Output the (x, y) coordinate of the center of the cell containing the given text.  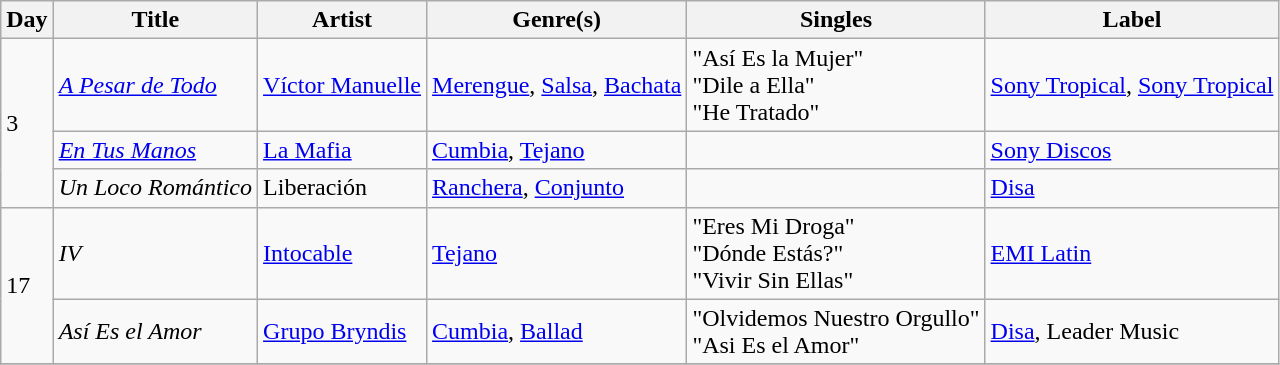
Sony Discos (1132, 150)
Disa (1132, 188)
A Pesar de Todo (155, 85)
Intocable (342, 253)
Grupo Bryndis (342, 332)
Day (27, 20)
Liberación (342, 188)
Title (155, 20)
Víctor Manuelle (342, 85)
Artist (342, 20)
EMI Latin (1132, 253)
Un Loco Romántico (155, 188)
Ranchera, Conjunto (557, 188)
Cumbia, Tejano (557, 150)
"Eres Mi Droga""Dónde Estás?""Vivir Sin Ellas" (836, 253)
"Olvidemos Nuestro Orgullo""Asi Es el Amor" (836, 332)
Tejano (557, 253)
En Tus Manos (155, 150)
IV (155, 253)
Singles (836, 20)
Genre(s) (557, 20)
3 (27, 123)
Sony Tropical, Sony Tropical (1132, 85)
Así Es el Amor (155, 332)
17 (27, 286)
Disa, Leader Music (1132, 332)
Label (1132, 20)
Merengue, Salsa, Bachata (557, 85)
La Mafia (342, 150)
"Así Es la Mujer""Dile a Ella""He Tratado" (836, 85)
Cumbia, Ballad (557, 332)
